Extract the (X, Y) coordinate from the center of the cell holding the provided text.  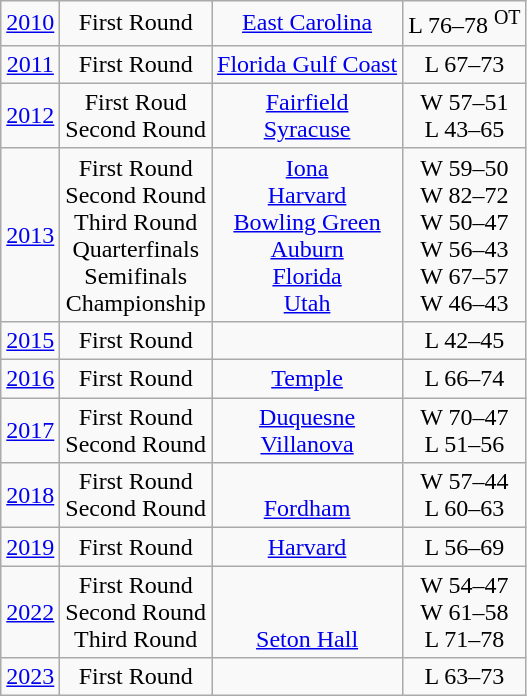
W 57–51L 43–65 (465, 116)
2013 (30, 234)
L 63–73 (465, 677)
2011 (30, 64)
Seton Hall (308, 612)
FairfieldSyracuse (308, 116)
Temple (308, 379)
W 70–47L 51–56 (465, 430)
DuquesneVillanova (308, 430)
L 56–69 (465, 547)
First RoudSecond Round (136, 116)
East Carolina (308, 24)
2022 (30, 612)
L 66–74 (465, 379)
L 67–73 (465, 64)
IonaHarvardBowling GreenAuburnFloridaUtah (308, 234)
W 54–47W 61–58L 71–78 (465, 612)
L 42–45 (465, 340)
2023 (30, 677)
2019 (30, 547)
Florida Gulf Coast (308, 64)
2010 (30, 24)
2012 (30, 116)
First RoundSecond RoundThird RoundQuarterfinalsSemifinalsChampionship (136, 234)
L 76–78 OT (465, 24)
Fordham (308, 496)
2015 (30, 340)
W 57–44L 60–63 (465, 496)
2016 (30, 379)
2017 (30, 430)
First RoundSecond RoundThird Round (136, 612)
2018 (30, 496)
Harvard (308, 547)
W 59–50W 82–72W 50–47W 56–43W 67–57W 46–43 (465, 234)
